Return (X, Y) of the center of cell containing provided text 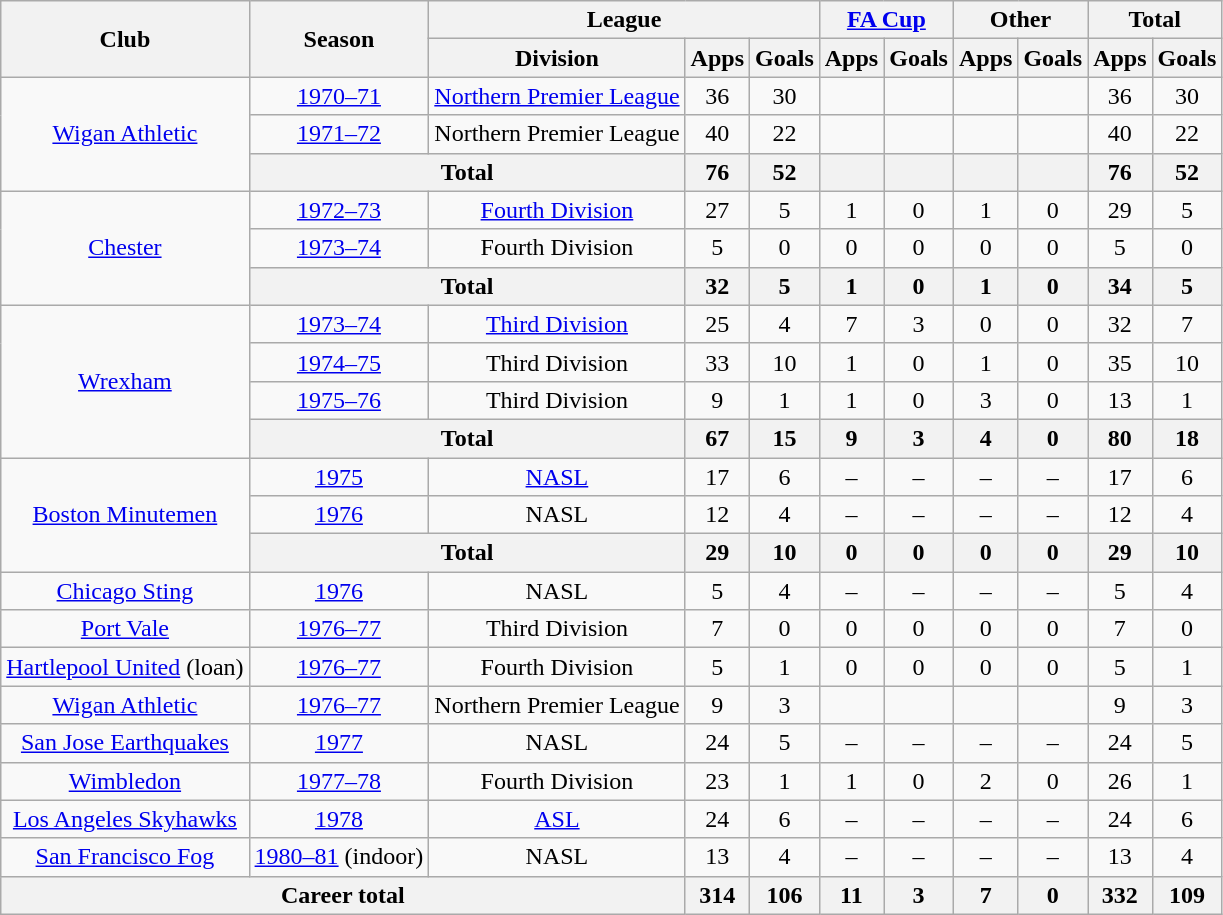
27 (717, 210)
1980–81 (indoor) (339, 857)
Career total (343, 895)
1974–75 (339, 362)
1975–76 (339, 400)
FA Cup (886, 20)
Other (1020, 20)
80 (1120, 438)
San Jose Earthquakes (125, 743)
Division (557, 58)
2 (985, 781)
San Francisco Fog (125, 857)
106 (785, 895)
Boston Minutemen (125, 515)
11 (851, 895)
Chicago Sting (125, 591)
314 (717, 895)
1971–72 (339, 134)
1977 (339, 743)
35 (1120, 362)
1970–71 (339, 96)
Club (125, 39)
26 (1120, 781)
33 (717, 362)
18 (1187, 438)
1972–73 (339, 210)
332 (1120, 895)
League (624, 20)
1977–78 (339, 781)
109 (1187, 895)
25 (717, 324)
Season (339, 39)
1975 (339, 477)
34 (1120, 286)
15 (785, 438)
Chester (125, 248)
1978 (339, 819)
Port Vale (125, 629)
67 (717, 438)
ASL (557, 819)
Wrexham (125, 381)
Hartlepool United (loan) (125, 667)
Wimbledon (125, 781)
23 (717, 781)
Los Angeles Skyhawks (125, 819)
